Identify which cell holds the provided text, then report its (x, y) central coordinate. 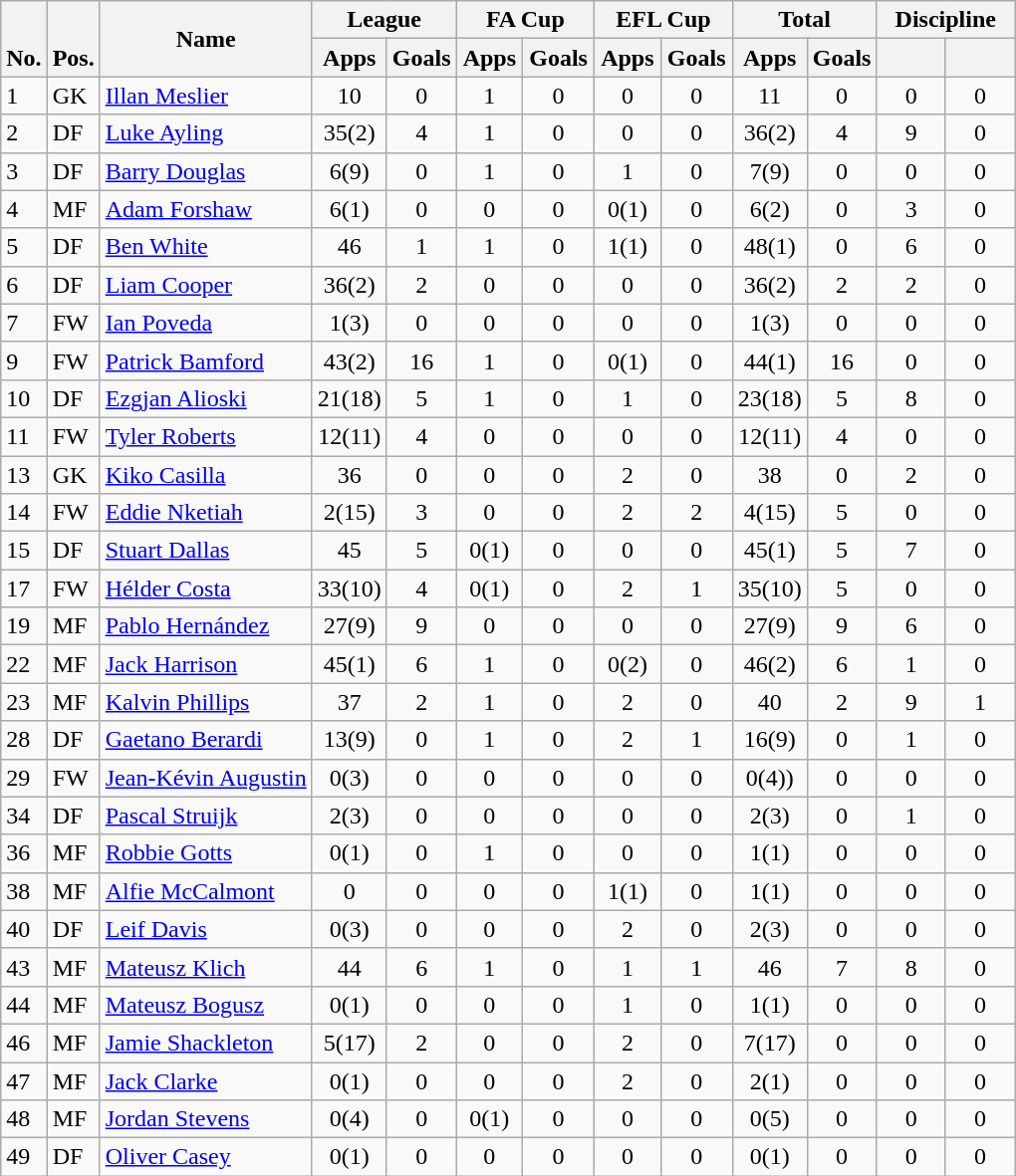
7(17) (769, 1043)
37 (349, 702)
Patrick Bamford (205, 360)
Pascal Struijk (205, 816)
16(9) (769, 740)
FA Cup (526, 20)
29 (24, 778)
Ian Poveda (205, 323)
2(15) (349, 513)
14 (24, 513)
Illan Meslier (205, 96)
45 (349, 551)
Jean-Kévin Augustin (205, 778)
Leif Davis (205, 929)
46(2) (769, 664)
17 (24, 588)
6(1) (349, 209)
28 (24, 740)
Jack Harrison (205, 664)
22 (24, 664)
2(1) (769, 1080)
23(18) (769, 398)
Jamie Shackleton (205, 1043)
Oliver Casey (205, 1157)
No. (24, 39)
EFL Cup (663, 20)
Stuart Dallas (205, 551)
Discipline (946, 20)
6(9) (349, 171)
Adam Forshaw (205, 209)
33(10) (349, 588)
5(17) (349, 1043)
47 (24, 1080)
Total (805, 20)
0(4)) (769, 778)
35(10) (769, 588)
21(18) (349, 398)
Robbie Gotts (205, 853)
23 (24, 702)
Hélder Costa (205, 588)
Mateusz Bogusz (205, 1005)
Ezgjan Alioski (205, 398)
Eddie Nketiah (205, 513)
35(2) (349, 133)
Pablo Hernández (205, 626)
Mateusz Klich (205, 967)
6(2) (769, 209)
0(4) (349, 1119)
48 (24, 1119)
44(1) (769, 360)
League (384, 20)
19 (24, 626)
Kiko Casilla (205, 475)
Jack Clarke (205, 1080)
Ben White (205, 247)
15 (24, 551)
Liam Cooper (205, 285)
49 (24, 1157)
43 (24, 967)
13 (24, 475)
Kalvin Phillips (205, 702)
34 (24, 816)
0(2) (628, 664)
Barry Douglas (205, 171)
Name (205, 39)
Pos. (74, 39)
0(5) (769, 1119)
Gaetano Berardi (205, 740)
7(9) (769, 171)
Luke Ayling (205, 133)
Tyler Roberts (205, 436)
43(2) (349, 360)
48(1) (769, 247)
4(15) (769, 513)
13(9) (349, 740)
Jordan Stevens (205, 1119)
Alfie McCalmont (205, 891)
